Output the [x, y] coordinate of the center of the cell containing the given text.  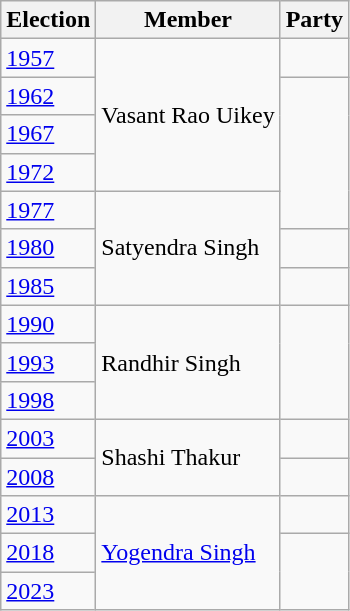
2003 [48, 438]
2013 [48, 515]
1985 [48, 286]
Satyendra Singh [188, 248]
1998 [48, 400]
1957 [48, 58]
Vasant Rao Uikey [188, 115]
1962 [48, 96]
Shashi Thakur [188, 457]
2023 [48, 591]
1993 [48, 362]
1980 [48, 248]
1972 [48, 172]
Yogendra Singh [188, 553]
1990 [48, 324]
1967 [48, 134]
Party [314, 20]
2018 [48, 553]
Election [48, 20]
1977 [48, 210]
Randhir Singh [188, 362]
Member [188, 20]
2008 [48, 477]
